Find where the given text appears and provide that cell's center as [x, y] coordinate. 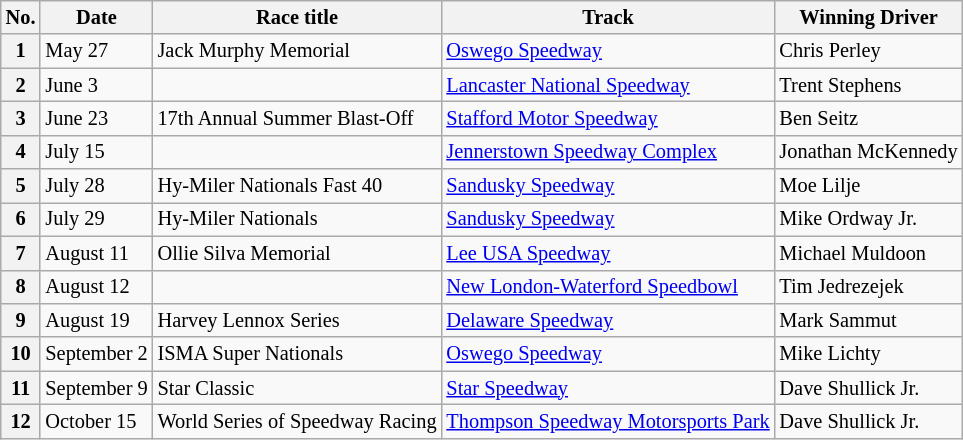
17th Annual Summer Blast-Off [298, 118]
Race title [298, 17]
Jack Murphy Memorial [298, 51]
July 28 [96, 186]
4 [21, 152]
Mike Ordway Jr. [869, 219]
June 3 [96, 85]
Harvey Lennox Series [298, 320]
2 [21, 85]
11 [21, 388]
Michael Muldoon [869, 253]
August 12 [96, 287]
Mike Lichty [869, 354]
Mark Sammut [869, 320]
5 [21, 186]
Star Classic [298, 388]
No. [21, 17]
Moe Lilje [869, 186]
3 [21, 118]
Ben Seitz [869, 118]
Hy-Miler Nationals Fast 40 [298, 186]
ISMA Super Nationals [298, 354]
October 15 [96, 421]
10 [21, 354]
July 15 [96, 152]
May 27 [96, 51]
Stafford Motor Speedway [608, 118]
Delaware Speedway [608, 320]
August 11 [96, 253]
August 19 [96, 320]
Chris Perley [869, 51]
Trent Stephens [869, 85]
September 9 [96, 388]
Track [608, 17]
June 23 [96, 118]
July 29 [96, 219]
Ollie Silva Memorial [298, 253]
8 [21, 287]
Star Speedway [608, 388]
September 2 [96, 354]
Thompson Speedway Motorsports Park [608, 421]
Lee USA Speedway [608, 253]
6 [21, 219]
9 [21, 320]
Hy-Miler Nationals [298, 219]
Winning Driver [869, 17]
7 [21, 253]
World Series of Speedway Racing [298, 421]
Date [96, 17]
1 [21, 51]
Jennerstown Speedway Complex [608, 152]
Lancaster National Speedway [608, 85]
12 [21, 421]
New London-Waterford Speedbowl [608, 287]
Jonathan McKennedy [869, 152]
Tim Jedrezejek [869, 287]
